Search for the cell housing the specified text and yield its [X, Y] center coordinate. 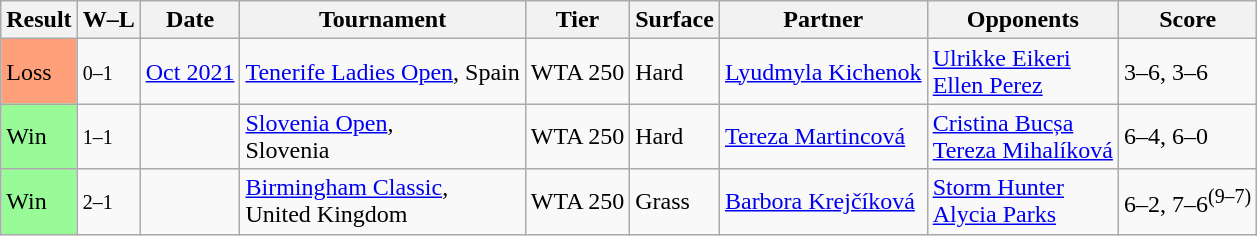
Oct 2021 [190, 72]
Tenerife Ladies Open, Spain [382, 72]
Slovenia Open, Slovenia [382, 136]
Tournament [382, 20]
Lyudmyla Kichenok [823, 72]
Storm Hunter Alycia Parks [1022, 202]
6–4, 6–0 [1187, 136]
Loss [39, 72]
Grass [675, 202]
Tereza Martincová [823, 136]
6–2, 7–6(9–7) [1187, 202]
Date [190, 20]
Tier [577, 20]
W–L [108, 20]
2–1 [108, 202]
Opponents [1022, 20]
Birmingham Classic, United Kingdom [382, 202]
Surface [675, 20]
Barbora Krejčíková [823, 202]
Partner [823, 20]
Result [39, 20]
Ulrikke Eikeri Ellen Perez [1022, 72]
Cristina Bucșa Tereza Mihalíková [1022, 136]
Score [1187, 20]
1–1 [108, 136]
0–1 [108, 72]
3–6, 3–6 [1187, 72]
